Locate the cell with the specified text and output its (X, Y) center coordinate. 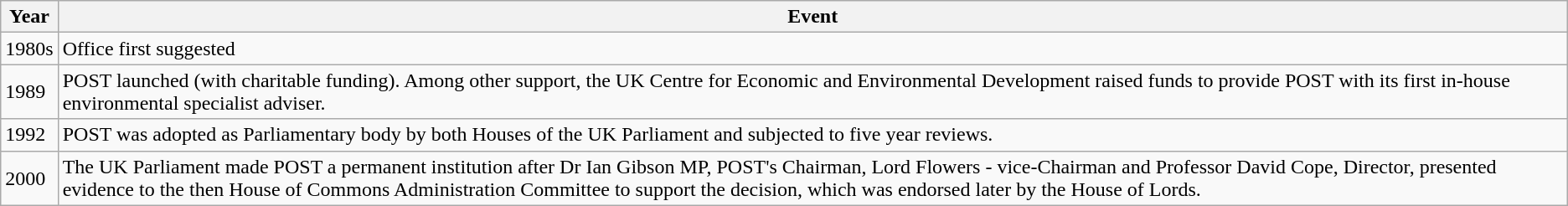
2000 (29, 178)
Office first suggested (812, 49)
Event (812, 17)
1980s (29, 49)
Year (29, 17)
POST was adopted as Parliamentary body by both Houses of the UK Parliament and subjected to five year reviews. (812, 135)
1989 (29, 92)
1992 (29, 135)
